Return the [X, Y] coordinate for the center point of the cell that contains the specified text.  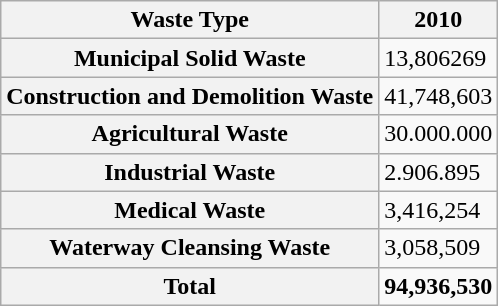
Agricultural Waste [190, 134]
Municipal Solid Waste [190, 58]
30.000.000 [438, 134]
94,936,530 [438, 286]
41,748,603 [438, 96]
2.906.895 [438, 172]
3,416,254 [438, 210]
3,058,509 [438, 248]
Medical Waste [190, 210]
Total [190, 286]
Waste Type [190, 20]
2010 [438, 20]
Construction and Demolition Waste [190, 96]
13,806269 [438, 58]
Waterway Cleansing Waste [190, 248]
Industrial Waste [190, 172]
